For the text-containing cell, return its midpoint in [X, Y] coordinate format. 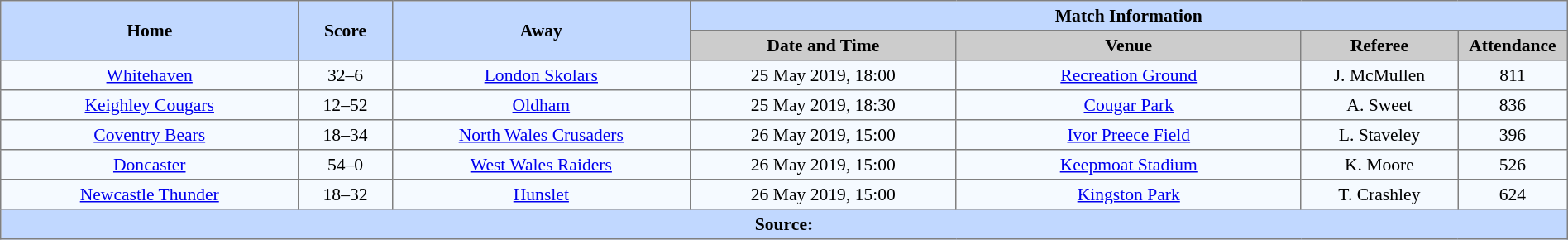
Cougar Park [1128, 105]
A. Sweet [1379, 105]
Recreation Ground [1128, 75]
526 [1513, 165]
Coventry Bears [150, 135]
Keepmoat Stadium [1128, 165]
Source: [784, 224]
Venue [1128, 46]
West Wales Raiders [541, 165]
K. Moore [1379, 165]
L. Staveley [1379, 135]
836 [1513, 105]
Referee [1379, 46]
Away [541, 31]
T. Crashley [1379, 194]
Score [346, 31]
Ivor Preece Field [1128, 135]
25 May 2019, 18:00 [823, 75]
Home [150, 31]
18–34 [346, 135]
Newcastle Thunder [150, 194]
396 [1513, 135]
Doncaster [150, 165]
Match Information [1128, 16]
Oldham [541, 105]
12–52 [346, 105]
North Wales Crusaders [541, 135]
Date and Time [823, 46]
54–0 [346, 165]
Attendance [1513, 46]
624 [1513, 194]
811 [1513, 75]
London Skolars [541, 75]
Whitehaven [150, 75]
32–6 [346, 75]
J. McMullen [1379, 75]
Kingston Park [1128, 194]
25 May 2019, 18:30 [823, 105]
18–32 [346, 194]
Hunslet [541, 194]
Keighley Cougars [150, 105]
